Extract the (x, y) coordinate from the center of the cell holding the provided text.  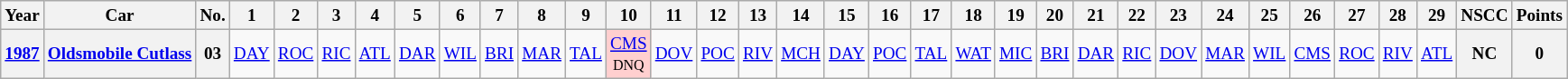
7 (498, 15)
23 (1179, 15)
Points (1539, 15)
6 (460, 15)
22 (1137, 15)
18 (973, 15)
No. (213, 15)
12 (718, 15)
1987 (23, 54)
29 (1436, 15)
26 (1313, 15)
11 (673, 15)
CMSDNQ (628, 54)
13 (757, 15)
5 (417, 15)
3 (336, 15)
4 (375, 15)
MIC (1015, 54)
Year (23, 15)
9 (587, 15)
21 (1096, 15)
8 (542, 15)
0 (1539, 54)
17 (932, 15)
28 (1397, 15)
WAT (973, 54)
27 (1358, 15)
CMS (1313, 54)
19 (1015, 15)
NSCC (1484, 15)
1 (251, 15)
03 (213, 54)
16 (889, 15)
24 (1226, 15)
25 (1269, 15)
20 (1054, 15)
Car (119, 15)
Oldsmobile Cutlass (119, 54)
15 (847, 15)
14 (802, 15)
10 (628, 15)
MCH (802, 54)
NC (1484, 54)
2 (296, 15)
